Return (x, y) of the center of cell containing provided text 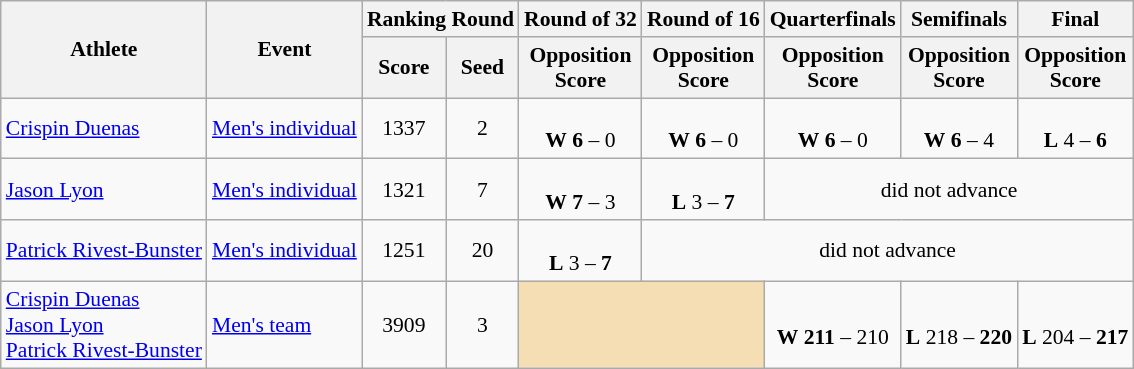
Jason Lyon (104, 190)
Men's team (284, 324)
L 218 – 220 (959, 324)
W 7 – 3 (580, 190)
Event (284, 50)
Crispin Duenas (104, 128)
Ranking Round (440, 19)
Seed (482, 68)
1321 (404, 190)
1337 (404, 128)
2 (482, 128)
L 4 – 6 (1075, 128)
7 (482, 190)
1251 (404, 250)
Semifinals (959, 19)
Round of 32 (580, 19)
Crispin DuenasJason LyonPatrick Rivest-Bunster (104, 324)
Patrick Rivest-Bunster (104, 250)
3 (482, 324)
3909 (404, 324)
Round of 16 (704, 19)
W 211 – 210 (833, 324)
Athlete (104, 50)
L 204 – 217 (1075, 324)
W 6 – 4 (959, 128)
20 (482, 250)
Quarterfinals (833, 19)
Score (404, 68)
Final (1075, 19)
